Find where the given text appears and provide that cell's center as [X, Y] coordinate. 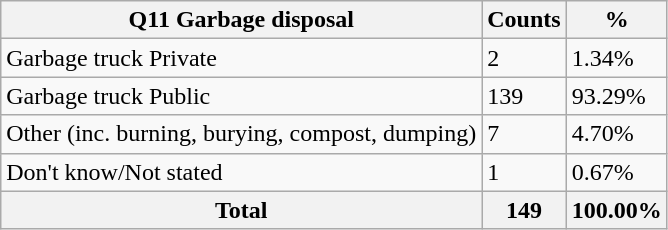
93.29% [616, 96]
2 [524, 58]
7 [524, 134]
4.70% [616, 134]
1 [524, 172]
1.34% [616, 58]
Counts [524, 20]
Q11 Garbage disposal [242, 20]
139 [524, 96]
Garbage truck Private [242, 58]
Other (inc. burning, burying, compost, dumping) [242, 134]
Total [242, 210]
Garbage truck Public [242, 96]
0.67% [616, 172]
100.00% [616, 210]
149 [524, 210]
Don't know/Not stated [242, 172]
% [616, 20]
